For the text-containing cell, return its midpoint in [X, Y] coordinate format. 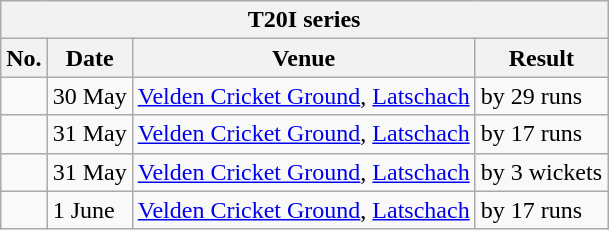
1 June [90, 210]
by 29 runs [541, 96]
30 May [90, 96]
Date [90, 58]
No. [24, 58]
T20I series [304, 20]
Result [541, 58]
by 3 wickets [541, 172]
Venue [304, 58]
